Provide the [X, Y] coordinate of the cell's center where the given text is located.  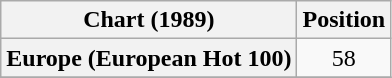
Position [344, 20]
Europe (European Hot 100) [149, 58]
Chart (1989) [149, 20]
58 [344, 58]
